Extract the [x, y] coordinate from the center of the cell holding the provided text.  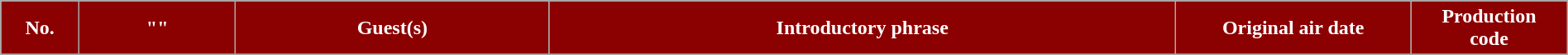
Production code [1489, 28]
No. [40, 28]
Original air date [1293, 28]
Introductory phrase [863, 28]
Guest(s) [392, 28]
"" [157, 28]
